Output the (x, y) coordinate of the center of the cell containing the given text.  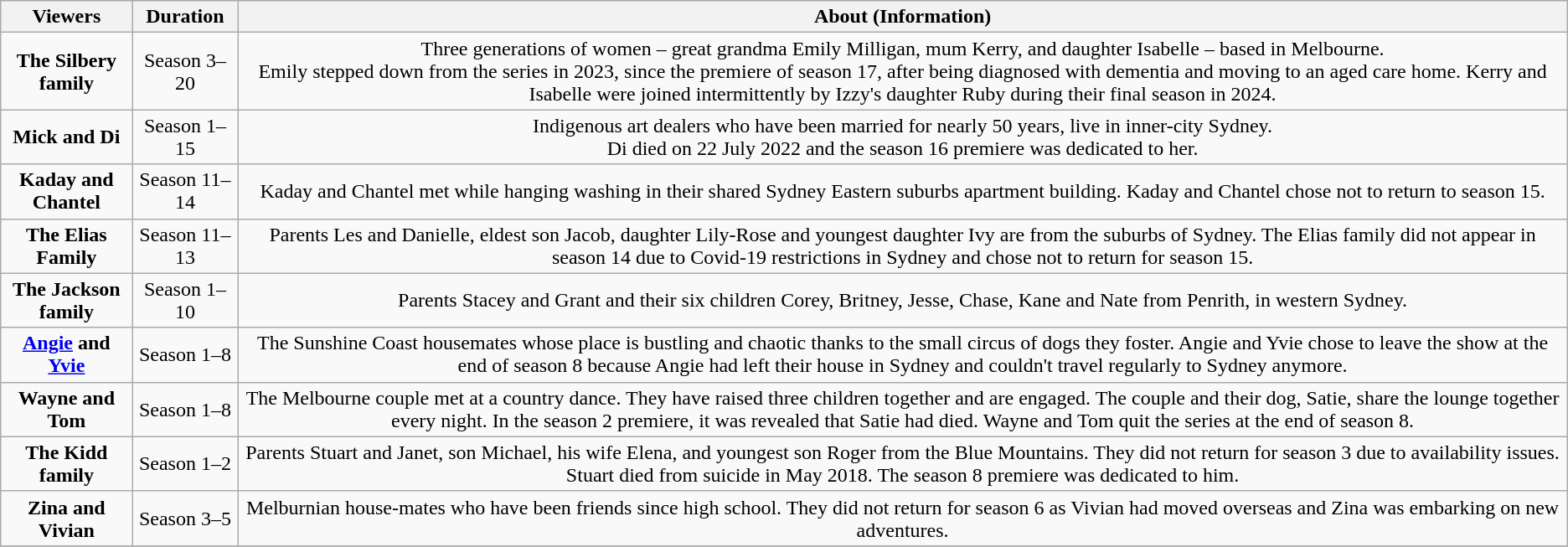
About (Information) (903, 17)
Kaday and Chantel (67, 191)
Parents Stacey and Grant and their six children Corey, Britney, Jesse, Chase, Kane and Nate from Penrith, in western Sydney. (903, 300)
Viewers (67, 17)
The Jackson family (67, 300)
Angie and Yvie (67, 355)
The Silbery family (67, 71)
Season 1–10 (185, 300)
Season 1–15 (185, 137)
Season 3–20 (185, 71)
The Elias Family (67, 246)
Season 3–5 (185, 518)
Duration (185, 17)
Wayne and Tom (67, 409)
Season 11–14 (185, 191)
The Kidd family (67, 464)
Season 1–2 (185, 464)
Mick and Di (67, 137)
Season 11–13 (185, 246)
Zina and Vivian (67, 518)
